From the cell containing the given text, extract its center point as (X, Y) coordinate. 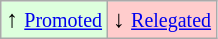
↓ Relegated (162, 20)
↑ Promoted (54, 20)
